Search for the cell housing the specified text and yield its (x, y) center coordinate. 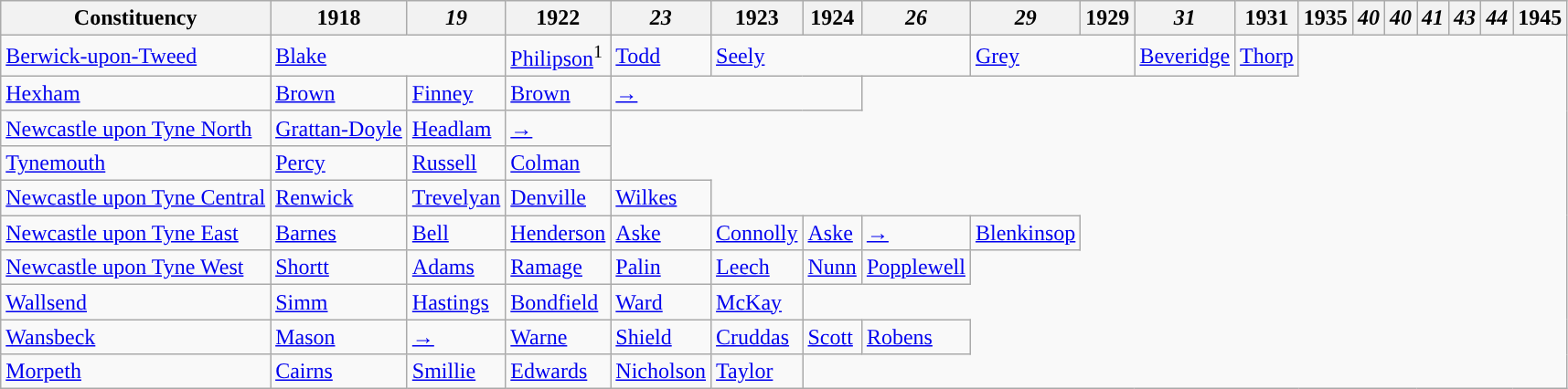
Headlam (456, 128)
Bell (456, 233)
Trevelyan (456, 198)
Philipson1 (558, 57)
Newcastle upon Tyne East (135, 233)
Russell (456, 163)
26 (916, 18)
Warne (558, 337)
Hastings (456, 302)
1929 (1108, 18)
1945 (1540, 18)
Wallsend (135, 302)
29 (1025, 18)
1918 (339, 18)
23 (661, 18)
Todd (661, 57)
Nunn (832, 268)
Beveridge (1185, 57)
1922 (558, 18)
Grattan-Doyle (339, 128)
31 (1185, 18)
Morpeth (135, 372)
Wilkes (661, 198)
Renwick (339, 198)
Constituency (135, 18)
1931 (1267, 18)
Newcastle upon Tyne West (135, 268)
43 (1465, 18)
Popplewell (916, 268)
Connolly (757, 233)
Berwick-upon-Tweed (135, 57)
Finney (456, 93)
Bondfield (558, 302)
Tynemouth (135, 163)
Cairns (339, 372)
41 (1434, 18)
Grey (1051, 57)
Hexham (135, 93)
1923 (757, 18)
Thorp (1267, 57)
Ramage (558, 268)
Smillie (456, 372)
1924 (832, 18)
Seely (841, 57)
Wansbeck (135, 337)
Newcastle upon Tyne Central (135, 198)
44 (1498, 18)
Adams (456, 268)
Henderson (558, 233)
Blake (388, 57)
Barnes (339, 233)
Nicholson (661, 372)
Leech (757, 268)
Ward (661, 302)
Newcastle upon Tyne North (135, 128)
19 (456, 18)
Simm (339, 302)
Mason (339, 337)
Denville (558, 198)
Robens (916, 337)
Taylor (757, 372)
1935 (1326, 18)
Shield (661, 337)
Percy (339, 163)
Scott (832, 337)
Palin (661, 268)
Cruddas (757, 337)
Edwards (558, 372)
McKay (757, 302)
Shortt (339, 268)
Colman (558, 163)
Blenkinsop (1025, 233)
